Provide the (X, Y) coordinate of the cell's center where the given text is located.  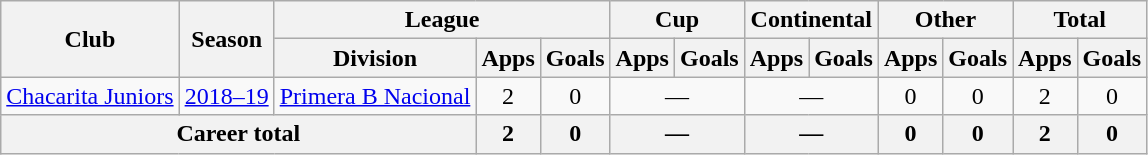
League (442, 20)
Primera B Nacional (375, 96)
Cup (677, 20)
Career total (238, 134)
Other (945, 20)
Club (90, 39)
Season (226, 39)
Continental (811, 20)
Total (1080, 20)
Chacarita Juniors (90, 96)
Division (375, 58)
2018–19 (226, 96)
